Determine the [X, Y] coordinate at the center of the cell enclosing the given text.  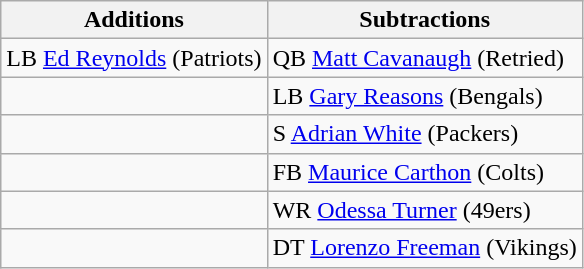
S Adrian White (Packers) [424, 134]
QB Matt Cavanaugh (Retried) [424, 58]
FB Maurice Carthon (Colts) [424, 172]
LB Ed Reynolds (Patriots) [134, 58]
Subtractions [424, 20]
DT Lorenzo Freeman (Vikings) [424, 248]
LB Gary Reasons (Bengals) [424, 96]
WR Odessa Turner (49ers) [424, 210]
Additions [134, 20]
